Capture the cell that displays the provided text and extract its (x, y) central coordinate. 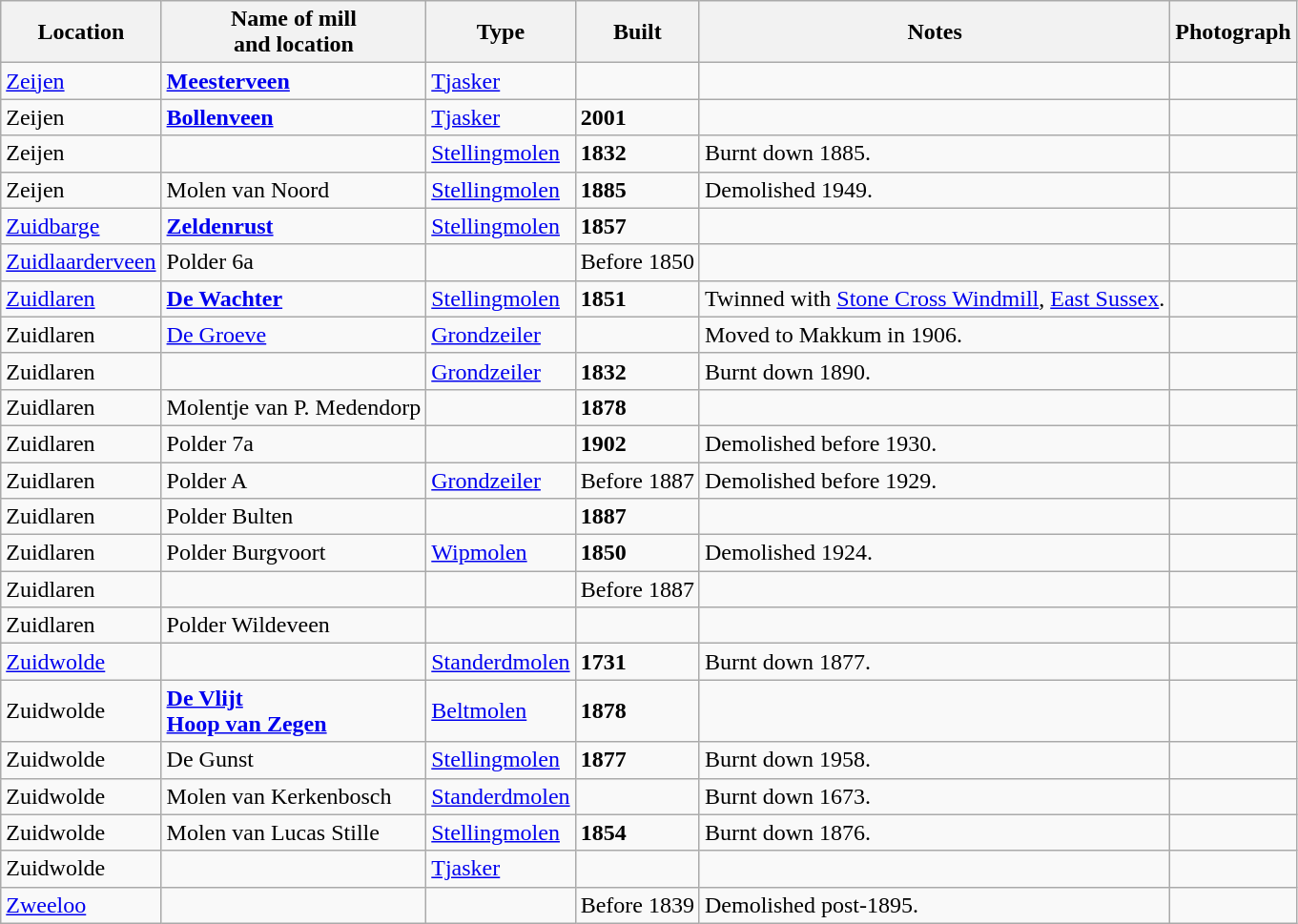
Molentje van P. Medendorp (294, 407)
Name of milland location (294, 32)
1885 (637, 190)
Wipmolen (501, 553)
1854 (637, 832)
Polder Burgvoort (294, 553)
1851 (637, 298)
Type (501, 32)
Zweeloo (81, 905)
Photograph (1233, 32)
Before 1850 (637, 262)
Zeldenrust (294, 226)
De Groeve (294, 335)
Demolished before 1929. (935, 480)
1887 (637, 517)
Polder 6a (294, 262)
Bollenveen (294, 117)
Demolished 1949. (935, 190)
Demolished before 1930. (935, 443)
Built (637, 32)
Moved to Makkum in 1906. (935, 335)
Polder Wildeveen (294, 626)
Burnt down 1673. (935, 796)
Burnt down 1958. (935, 760)
Zuidbarge (81, 226)
1857 (637, 226)
Beltmolen (501, 711)
Demolished post-1895. (935, 905)
1850 (637, 553)
Burnt down 1876. (935, 832)
De Wachter (294, 298)
Zuidlaarderveen (81, 262)
Polder Bulten (294, 517)
Before 1839 (637, 905)
Polder 7a (294, 443)
Meesterveen (294, 81)
2001 (637, 117)
Demolished 1924. (935, 553)
Twinned with Stone Cross Windmill, East Sussex. (935, 298)
De VlijtHoop van Zegen (294, 711)
Burnt down 1885. (935, 154)
Location (81, 32)
1731 (637, 662)
De Gunst (294, 760)
Molen van Lucas Stille (294, 832)
Burnt down 1890. (935, 371)
1902 (637, 443)
Burnt down 1877. (935, 662)
Molen van Noord (294, 190)
1877 (637, 760)
Molen van Kerkenbosch (294, 796)
Notes (935, 32)
Polder A (294, 480)
